Search for the cell housing the specified text and yield its (x, y) center coordinate. 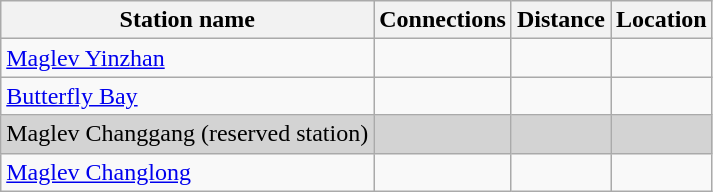
Maglev Changgang (reserved station) (188, 134)
Location (661, 20)
Station name (188, 20)
Butterfly Bay (188, 96)
Maglev Changlong (188, 172)
Connections (443, 20)
Distance (560, 20)
Maglev Yinzhan (188, 58)
